Return [x, y] of the center of cell containing provided text 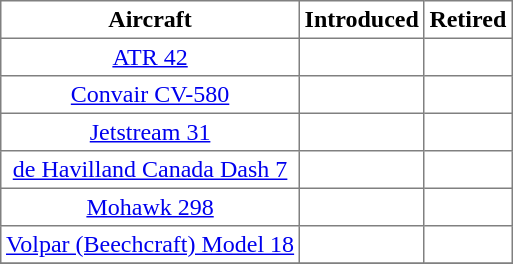
de Havilland Canada Dash 7 [150, 170]
Volpar (Beechcraft) Model 18 [150, 245]
Mohawk 298 [150, 207]
Retired [468, 20]
Jetstream 31 [150, 132]
ATR 42 [150, 57]
Aircraft [150, 20]
Introduced [362, 20]
Convair CV-580 [150, 95]
